Find where the given text appears and provide that cell's center as (X, Y) coordinate. 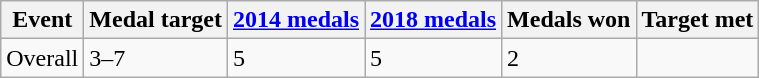
3–7 (156, 58)
Target met (698, 20)
2018 medals (434, 20)
Overall (42, 58)
2014 medals (296, 20)
2 (569, 58)
Medals won (569, 20)
Event (42, 20)
Medal target (156, 20)
